Provide the [X, Y] coordinate of the cell's center where the given text is located.  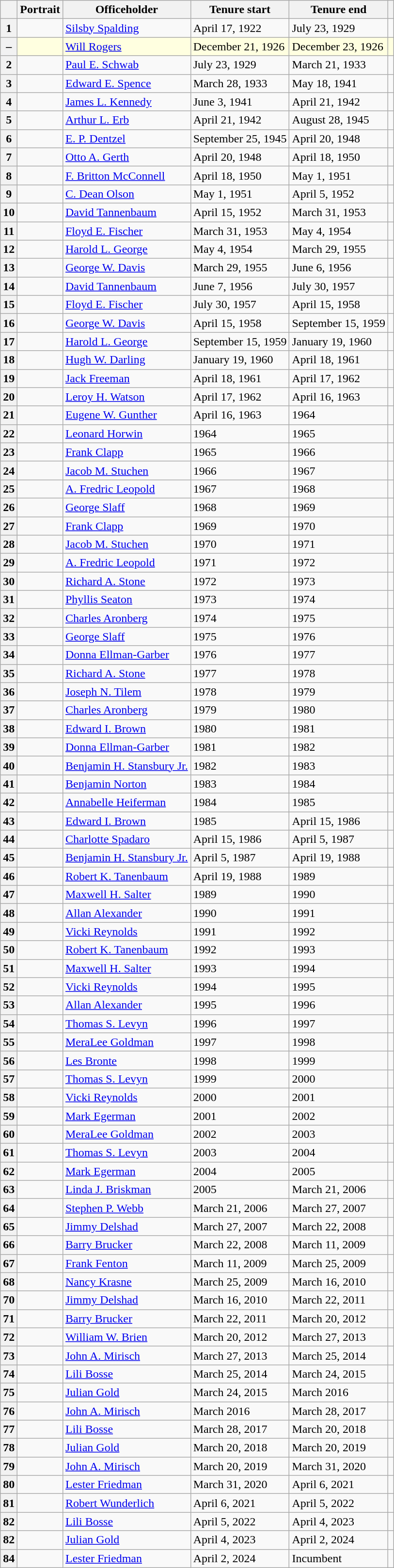
25 [9, 489]
47 [9, 895]
– [9, 47]
April 5, 1952 [339, 194]
53 [9, 1005]
26 [9, 507]
4 [9, 102]
June 7, 1956 [240, 286]
74 [9, 1374]
36 [9, 692]
76 [9, 1411]
49 [9, 931]
51 [9, 968]
10 [9, 212]
Otto A. Gerth [126, 157]
Les Bronte [126, 1060]
Annabelle Heiferman [126, 802]
32 [9, 618]
67 [9, 1263]
April 17, 1922 [240, 28]
2 [9, 65]
F. Britton McConnell [126, 175]
16 [9, 323]
William W. Brien [126, 1337]
63 [9, 1190]
12 [9, 249]
17 [9, 342]
33 [9, 637]
54 [9, 1024]
39 [9, 747]
77 [9, 1429]
79 [9, 1466]
19 [9, 378]
84 [9, 1558]
March 28, 1933 [240, 83]
80 [9, 1485]
Frank Fenton [126, 1263]
Paul E. Schwab [126, 65]
60 [9, 1134]
48 [9, 913]
15 [9, 305]
23 [9, 452]
72 [9, 1337]
Edward E. Spence [126, 83]
Benjamin Norton [126, 784]
Eugene W. Gunther [126, 415]
Charlotte Spadaro [126, 839]
35 [9, 673]
75 [9, 1392]
Jack Freeman [126, 378]
59 [9, 1116]
18 [9, 360]
45 [9, 858]
58 [9, 1097]
April 15, 1952 [240, 212]
Phyllis Seaton [126, 600]
Leroy H. Watson [126, 397]
December 23, 1926 [339, 47]
3 [9, 83]
March 21, 1933 [339, 65]
31 [9, 600]
August 28, 1945 [339, 120]
61 [9, 1153]
Officeholder [126, 10]
71 [9, 1319]
66 [9, 1245]
May 18, 1941 [339, 83]
37 [9, 710]
E. P. Dentzel [126, 139]
78 [9, 1448]
James L. Kennedy [126, 102]
June 6, 1956 [339, 268]
38 [9, 729]
11 [9, 231]
C. Dean Olson [126, 194]
6 [9, 139]
21 [9, 415]
9 [9, 194]
8 [9, 175]
57 [9, 1079]
68 [9, 1282]
1 [9, 28]
28 [9, 544]
70 [9, 1300]
27 [9, 526]
30 [9, 581]
62 [9, 1171]
44 [9, 839]
Leonard Horwin [126, 434]
Tenure start [240, 10]
Linda J. Briskman [126, 1190]
Will Rogers [126, 47]
73 [9, 1355]
65 [9, 1226]
64 [9, 1208]
13 [9, 268]
Joseph N. Tilem [126, 692]
43 [9, 821]
42 [9, 802]
24 [9, 470]
22 [9, 434]
Silsby Spalding [126, 28]
34 [9, 655]
Hugh W. Darling [126, 360]
41 [9, 784]
81 [9, 1503]
56 [9, 1060]
June 3, 1941 [240, 102]
Stephen P. Webb [126, 1208]
46 [9, 876]
40 [9, 765]
20 [9, 397]
Nancy Krasne [126, 1282]
September 25, 1945 [240, 139]
December 21, 1926 [240, 47]
14 [9, 286]
55 [9, 1042]
Tenure end [339, 10]
50 [9, 950]
Incumbent [339, 1558]
Portrait [40, 10]
7 [9, 157]
5 [9, 120]
Robert Wunderlich [126, 1503]
29 [9, 563]
52 [9, 987]
Arthur L. Erb [126, 120]
